Extract the [X, Y] coordinate from the center of the cell holding the provided text.  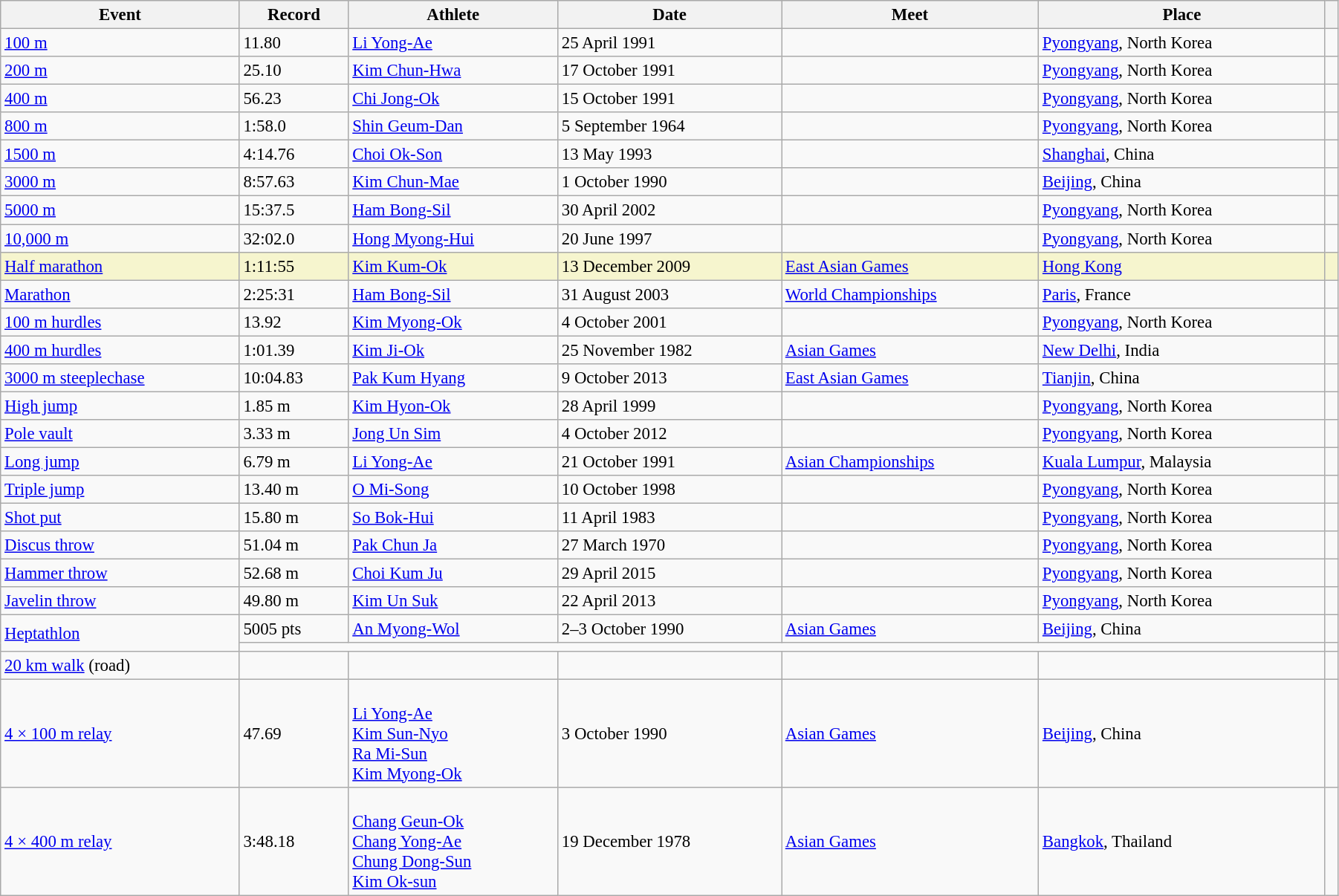
100 m hurdles [120, 322]
4 × 400 m relay [120, 841]
Pole vault [120, 434]
3000 m steeplechase [120, 378]
Pak Kum Hyang [453, 378]
52.68 m [294, 574]
Meet [910, 15]
200 m [120, 71]
15:37.5 [294, 210]
High jump [120, 406]
3:48.18 [294, 841]
4 October 2012 [670, 434]
Half marathon [120, 266]
49.80 m [294, 601]
O Mi-Song [453, 490]
15.80 m [294, 518]
400 m [120, 99]
2:25:31 [294, 294]
4 × 100 m relay [120, 733]
Javelin throw [120, 601]
Hong Kong [1182, 266]
9 October 2013 [670, 378]
15 October 1991 [670, 99]
5 September 1964 [670, 126]
3000 m [120, 182]
25 April 1991 [670, 43]
Triple jump [120, 490]
3.33 m [294, 434]
100 m [120, 43]
800 m [120, 126]
19 December 1978 [670, 841]
Kim Chun-Hwa [453, 71]
30 April 2002 [670, 210]
31 August 2003 [670, 294]
17 October 1991 [670, 71]
10,000 m [120, 238]
11 April 1983 [670, 518]
29 April 2015 [670, 574]
1:58.0 [294, 126]
51.04 m [294, 545]
13.92 [294, 322]
10:04.83 [294, 378]
Kim Myong-Ok [453, 322]
Shin Geum-Dan [453, 126]
47.69 [294, 733]
5005 pts [294, 629]
Asian Championships [910, 461]
22 April 2013 [670, 601]
5000 m [120, 210]
Choi Kum Ju [453, 574]
Jong Un Sim [453, 434]
25 November 1982 [670, 350]
56.23 [294, 99]
Kim Un Suk [453, 601]
Place [1182, 15]
Athlete [453, 15]
Li Yong-AeKim Sun-NyoRa Mi-SunKim Myong-Ok [453, 733]
Discus throw [120, 545]
13 December 2009 [670, 266]
4 October 2001 [670, 322]
Tianjin, China [1182, 378]
13 May 1993 [670, 155]
Shanghai, China [1182, 155]
Kim Hyon-Ok [453, 406]
3 October 1990 [670, 733]
2–3 October 1990 [670, 629]
13.40 m [294, 490]
20 km walk (road) [120, 665]
Kuala Lumpur, Malaysia [1182, 461]
1500 m [120, 155]
Bangkok, Thailand [1182, 841]
32:02.0 [294, 238]
Record [294, 15]
Kim Kum-Ok [453, 266]
400 m hurdles [120, 350]
Kim Ji-Ok [453, 350]
10 October 1998 [670, 490]
8:57.63 [294, 182]
World Championships [910, 294]
Date [670, 15]
1:01.39 [294, 350]
1:11:55 [294, 266]
Event [120, 15]
Chang Geun-OkChang Yong-AeChung Dong-SunKim Ok-sun [453, 841]
25.10 [294, 71]
20 June 1997 [670, 238]
Long jump [120, 461]
Marathon [120, 294]
Chi Jong-Ok [453, 99]
So Bok-Hui [453, 518]
Shot put [120, 518]
1 October 1990 [670, 182]
Heptathlon [120, 633]
27 March 1970 [670, 545]
Choi Ok-Son [453, 155]
11.80 [294, 43]
6.79 m [294, 461]
An Myong-Wol [453, 629]
Kim Chun-Mae [453, 182]
Pak Chun Ja [453, 545]
New Delhi, India [1182, 350]
1.85 m [294, 406]
4:14.76 [294, 155]
Paris, France [1182, 294]
Hong Myong-Hui [453, 238]
Hammer throw [120, 574]
28 April 1999 [670, 406]
21 October 1991 [670, 461]
